For the text-containing cell, return its midpoint in (X, Y) coordinate format. 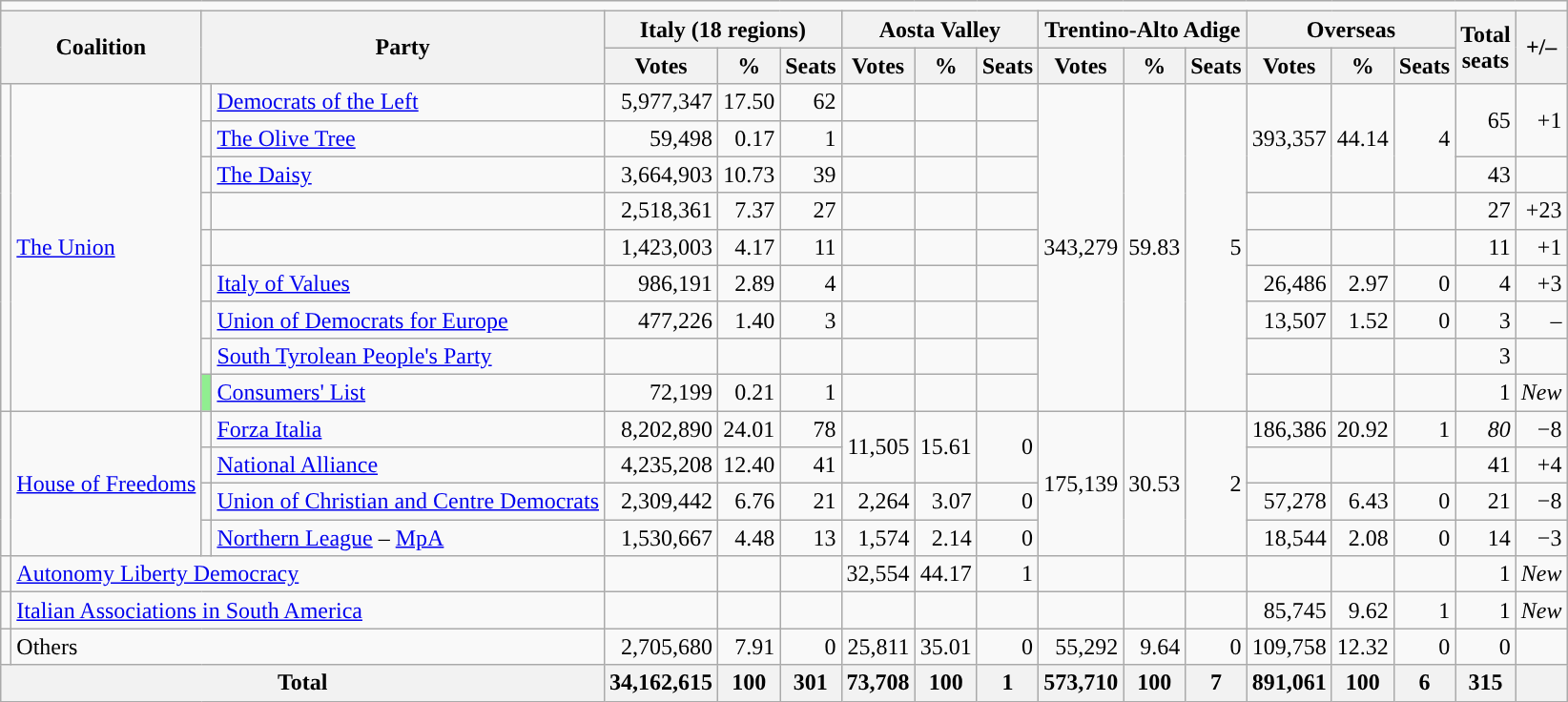
The Daisy (408, 175)
3.07 (946, 502)
4.17 (750, 247)
1,423,003 (662, 247)
44.14 (1362, 138)
Total seats (1486, 48)
44.17 (946, 574)
2.97 (1362, 283)
+/– (1541, 48)
62 (811, 102)
12.32 (1362, 647)
4.48 (750, 538)
24.01 (750, 428)
39 (811, 175)
Total (303, 683)
1,574 (877, 538)
343,279 (1082, 248)
2,705,680 (662, 647)
Forza Italia (408, 428)
2 (1216, 483)
0.17 (750, 138)
2.08 (1362, 538)
13 (811, 538)
2,518,361 (662, 211)
7.91 (750, 647)
57,278 (1289, 502)
301 (811, 683)
Italy of Values (408, 283)
315 (1486, 683)
109,758 (1289, 647)
Union of Christian and Centre Democrats (408, 502)
Consumers' List (408, 392)
Northern League – MpA (408, 538)
10.73 (750, 175)
2.14 (946, 538)
72,199 (662, 392)
Italian Associations in South America (308, 610)
3,664,903 (662, 175)
59,498 (662, 138)
186,386 (1289, 428)
30.53 (1154, 483)
25,811 (877, 647)
65 (1486, 120)
1.52 (1362, 320)
35.01 (946, 647)
2,264 (877, 502)
Democrats of the Left (408, 102)
5 (1216, 248)
−3 (1541, 538)
7 (1216, 683)
6.43 (1362, 502)
Union of Democrats for Europe (408, 320)
43 (1486, 175)
393,357 (1289, 138)
6 (1424, 683)
1.40 (750, 320)
The Olive Tree (408, 138)
15.61 (946, 446)
891,061 (1289, 683)
Overseas (1351, 30)
Autonomy Liberty Democracy (308, 574)
South Tyrolean People's Party (408, 356)
– (1541, 320)
+23 (1541, 211)
13,507 (1289, 320)
73,708 (877, 683)
1,530,667 (662, 538)
National Alliance (408, 465)
20.92 (1362, 428)
14 (1486, 538)
55,292 (1082, 647)
26,486 (1289, 283)
0.21 (750, 392)
Aosta Valley (940, 30)
2,309,442 (662, 502)
32,554 (877, 574)
Trentino-Alto Adige (1143, 30)
Italy (18 regions) (723, 30)
+4 (1541, 465)
7.37 (750, 211)
6.76 (750, 502)
34,162,615 (662, 683)
The Union (107, 248)
11,505 (877, 446)
House of Freedoms (107, 483)
573,710 (1082, 683)
8,202,890 (662, 428)
9.62 (1362, 610)
175,139 (1082, 483)
Others (308, 647)
17.50 (750, 102)
18,544 (1289, 538)
2.89 (750, 283)
59.83 (1154, 248)
85,745 (1289, 610)
5,977,347 (662, 102)
80 (1486, 428)
477,226 (662, 320)
12.40 (750, 465)
+3 (1541, 283)
Coalition (101, 48)
4,235,208 (662, 465)
9.64 (1154, 647)
Party (402, 48)
986,191 (662, 283)
78 (811, 428)
